Search for the cell housing the specified text and yield its [X, Y] center coordinate. 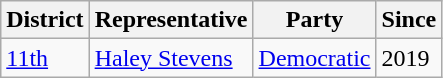
District [45, 20]
Haley Stevens [171, 58]
Party [314, 20]
11th [45, 58]
2019 [409, 58]
Since [409, 20]
Representative [171, 20]
Democratic [314, 58]
